Return [x, y] of the center of cell containing provided text 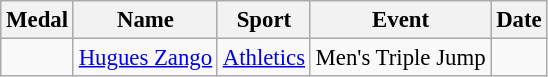
Name [145, 20]
Athletics [264, 58]
Men's Triple Jump [400, 58]
Event [400, 20]
Medal [38, 20]
Sport [264, 20]
Date [519, 20]
Hugues Zango [145, 58]
